Locate the cell with the specified text and output its [X, Y] center coordinate. 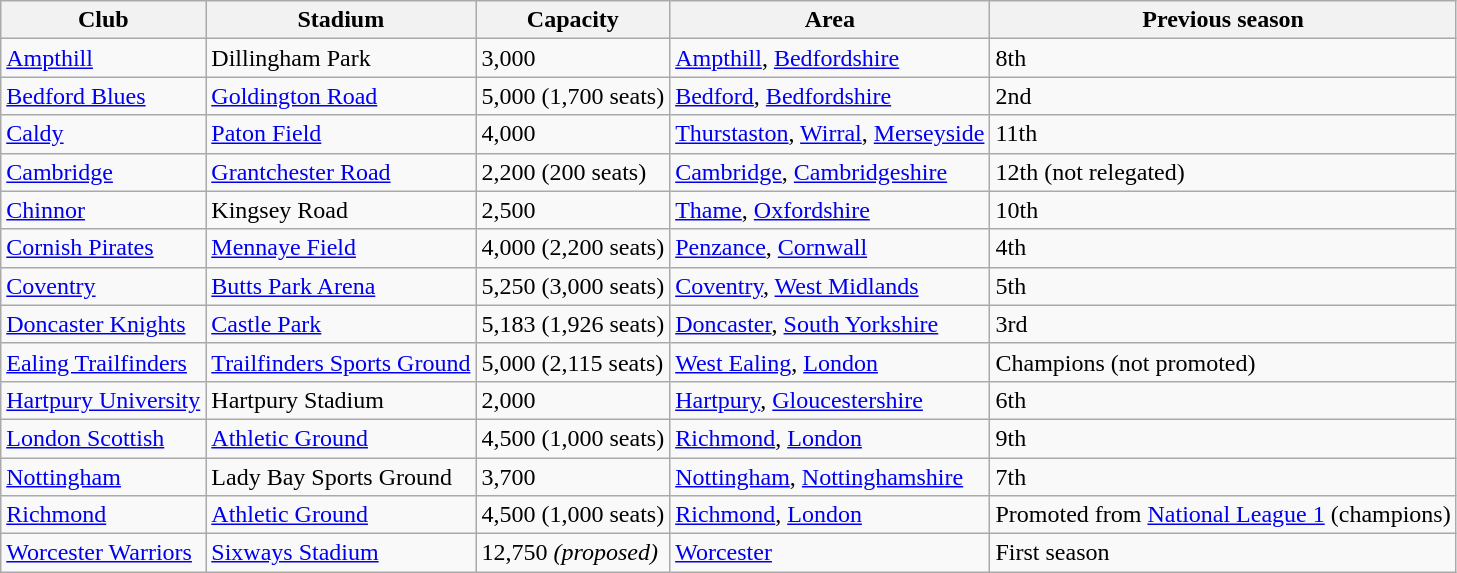
Coventry, West Midlands [830, 286]
5,183 (1,926 seats) [573, 324]
2,200 (200 seats) [573, 172]
10th [1223, 210]
7th [1223, 477]
Club [104, 20]
Champions (not promoted) [1223, 362]
3rd [1223, 324]
Worcester Warriors [104, 553]
Doncaster Knights [104, 324]
Chinnor [104, 210]
Bedford Blues [104, 96]
Cambridge [104, 172]
5,000 (1,700 seats) [573, 96]
4,000 (2,200 seats) [573, 248]
Penzance, Cornwall [830, 248]
Worcester [830, 553]
4,000 [573, 134]
Paton Field [341, 134]
Stadium [341, 20]
6th [1223, 400]
Thurstaston, Wirral, Merseyside [830, 134]
Castle Park [341, 324]
Lady Bay Sports Ground [341, 477]
4th [1223, 248]
5th [1223, 286]
3,000 [573, 58]
Kingsey Road [341, 210]
12,750 (proposed) [573, 553]
Nottingham [104, 477]
Previous season [1223, 20]
8th [1223, 58]
Ealing Trailfinders [104, 362]
Mennaye Field [341, 248]
Coventry [104, 286]
2,500 [573, 210]
Bedford, Bedfordshire [830, 96]
Cornish Pirates [104, 248]
3,700 [573, 477]
11th [1223, 134]
5,250 (3,000 seats) [573, 286]
London Scottish [104, 438]
Caldy [104, 134]
Thame, Oxfordshire [830, 210]
9th [1223, 438]
Trailfinders Sports Ground [341, 362]
First season [1223, 553]
Ampthill, Bedfordshire [830, 58]
Grantchester Road [341, 172]
Sixways Stadium [341, 553]
12th (not relegated) [1223, 172]
Promoted from National League 1 (champions) [1223, 515]
Area [830, 20]
Richmond [104, 515]
Ampthill [104, 58]
Goldington Road [341, 96]
West Ealing, London [830, 362]
Dillingham Park [341, 58]
Butts Park Arena [341, 286]
Nottingham, Nottinghamshire [830, 477]
Cambridge, Cambridgeshire [830, 172]
Capacity [573, 20]
2nd [1223, 96]
Hartpury University [104, 400]
Hartpury, Gloucestershire [830, 400]
2,000 [573, 400]
Hartpury Stadium [341, 400]
Doncaster, South Yorkshire [830, 324]
5,000 (2,115 seats) [573, 362]
